Provide the (X, Y) coordinate of the cell's center where the given text is located.  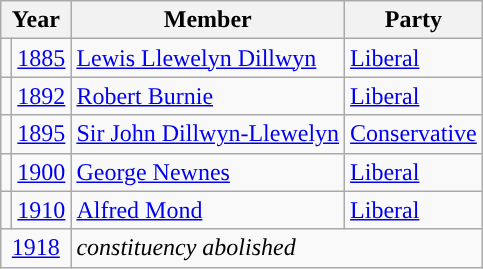
Lewis Llewelyn Dillwyn (208, 58)
Sir John Dillwyn-Llewelyn (208, 134)
constituency abolished (276, 248)
Conservative (414, 134)
1918 (36, 248)
1900 (42, 172)
Party (414, 20)
Robert Burnie (208, 96)
Year (36, 20)
1885 (42, 58)
1910 (42, 210)
1895 (42, 134)
Member (208, 20)
1892 (42, 96)
George Newnes (208, 172)
Alfred Mond (208, 210)
